Identify which cell holds the provided text, then report its (X, Y) central coordinate. 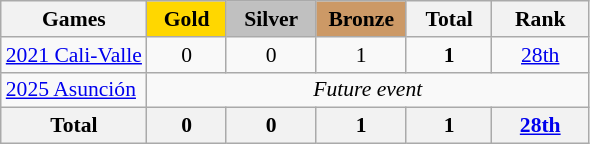
2025 Asunción (74, 90)
Games (74, 19)
Bronze (361, 19)
Gold (186, 19)
Rank (540, 19)
Silver (271, 19)
2021 Cali-Valle (74, 55)
Future event (368, 90)
